From the cell containing the given text, extract its center point as (X, Y) coordinate. 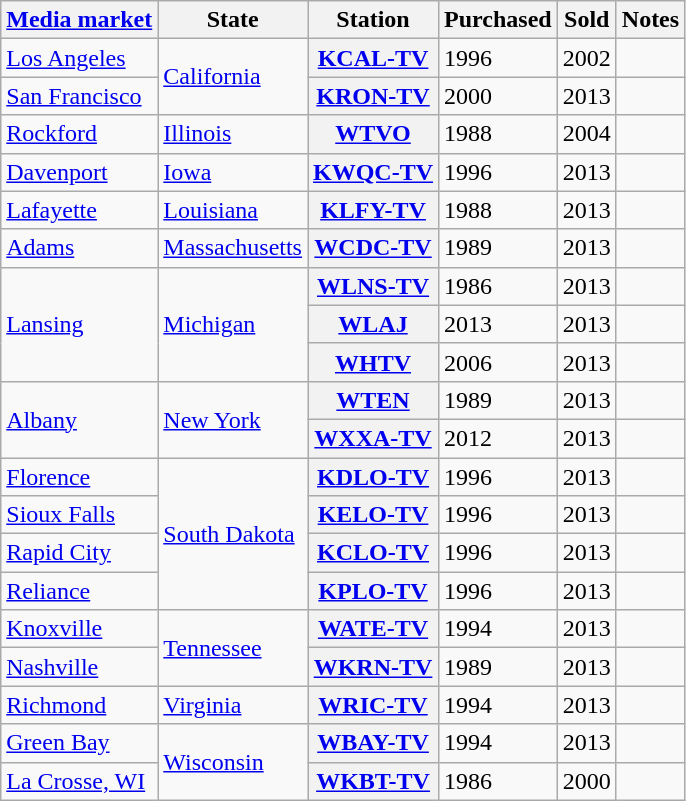
WLAJ (374, 324)
Notes (650, 20)
Purchased (498, 20)
New York (233, 419)
2012 (498, 438)
Iowa (233, 172)
WTVO (374, 134)
2006 (498, 362)
South Dakota (233, 534)
Knoxville (80, 629)
Louisiana (233, 210)
WHTV (374, 362)
State (233, 20)
Green Bay (80, 743)
Massachusetts (233, 248)
KCAL-TV (374, 58)
Sold (586, 20)
WRIC-TV (374, 705)
Lansing (80, 324)
Nashville (80, 667)
Sioux Falls (80, 515)
WATE-TV (374, 629)
Michigan (233, 324)
Station (374, 20)
Virginia (233, 705)
Richmond (80, 705)
California (233, 77)
WTEN (374, 400)
WKBT-TV (374, 781)
Rapid City (80, 553)
KWQC-TV (374, 172)
La Crosse, WI (80, 781)
KELO-TV (374, 515)
Adams (80, 248)
Los Angeles (80, 58)
WCDC-TV (374, 248)
Illinois (233, 134)
KCLO-TV (374, 553)
WBAY-TV (374, 743)
2004 (586, 134)
Tennessee (233, 648)
WLNS-TV (374, 286)
Davenport (80, 172)
2002 (586, 58)
Lafayette (80, 210)
WXXA-TV (374, 438)
KPLO-TV (374, 591)
KLFY-TV (374, 210)
KDLO-TV (374, 477)
WKRN-TV (374, 667)
Reliance (80, 591)
Wisconsin (233, 762)
Rockford (80, 134)
Media market (80, 20)
Florence (80, 477)
KRON-TV (374, 96)
Albany (80, 419)
San Francisco (80, 96)
